From the cell containing the given text, extract its center point as [X, Y] coordinate. 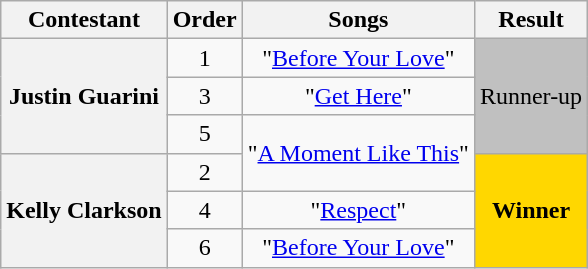
Result [530, 20]
Contestant [84, 20]
Kelly Clarkson [84, 210]
5 [204, 134]
Winner [530, 210]
6 [204, 248]
"A Moment Like This" [358, 153]
"Respect" [358, 210]
Songs [358, 20]
3 [204, 96]
1 [204, 58]
Justin Guarini [84, 96]
Order [204, 20]
2 [204, 172]
4 [204, 210]
Runner-up [530, 96]
"Get Here" [358, 96]
